Output the (x, y) coordinate of the center of the cell containing the given text.  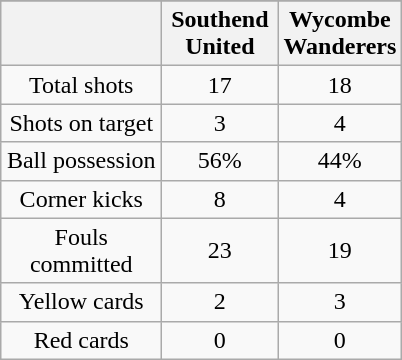
19 (340, 250)
17 (220, 85)
Southend United (220, 34)
2 (220, 302)
23 (220, 250)
56% (220, 161)
Yellow cards (82, 302)
18 (340, 85)
Shots on target (82, 123)
Total shots (82, 85)
Wycombe Wanderers (340, 34)
44% (340, 161)
Corner kicks (82, 199)
Ball possession (82, 161)
8 (220, 199)
Fouls committed (82, 250)
Red cards (82, 340)
